Find where the given text appears and provide that cell's center as (X, Y) coordinate. 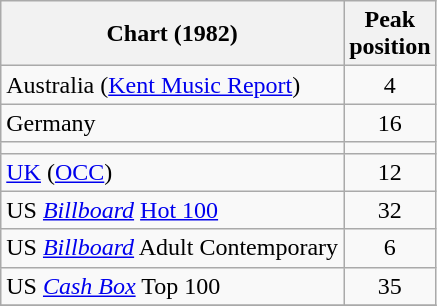
Chart (1982) (172, 34)
Australia (Kent Music Report) (172, 85)
UK (OCC) (172, 172)
US Billboard Hot 100 (172, 210)
32 (390, 210)
US Billboard Adult Contemporary (172, 248)
12 (390, 172)
4 (390, 85)
16 (390, 123)
6 (390, 248)
Peakposition (390, 34)
US Cash Box Top 100 (172, 286)
Germany (172, 123)
35 (390, 286)
